Pinpoint the cell where the given text exists, returning its [X, Y] midpoint coordinate. 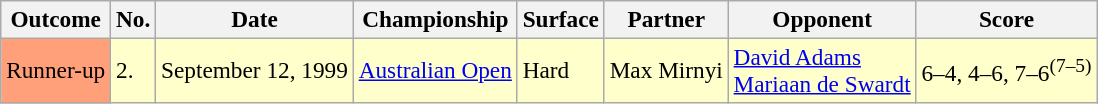
David Adams Mariaan de Swardt [822, 70]
Partner [666, 19]
Championship [435, 19]
Surface [560, 19]
Score [1006, 19]
Opponent [822, 19]
Hard [560, 70]
Max Mirnyi [666, 70]
Australian Open [435, 70]
2. [134, 70]
6–4, 4–6, 7–6(7–5) [1006, 70]
September 12, 1999 [255, 70]
Runner-up [56, 70]
Outcome [56, 19]
No. [134, 19]
Date [255, 19]
